From the cell containing the given text, extract its center point as [X, Y] coordinate. 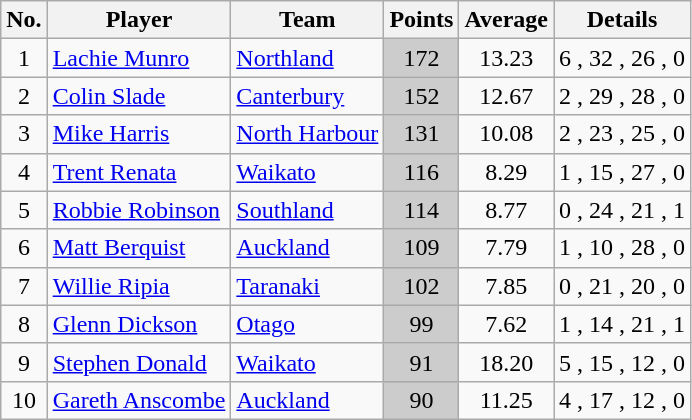
7.79 [506, 248]
0 , 21 , 20 , 0 [622, 286]
12.67 [506, 96]
5 , 15 , 12 , 0 [622, 362]
6 , 32 , 26 , 0 [622, 58]
2 [24, 96]
114 [422, 210]
11.25 [506, 400]
109 [422, 248]
10.08 [506, 134]
8.29 [506, 172]
13.23 [506, 58]
91 [422, 362]
Robbie Robinson [139, 210]
Matt Berquist [139, 248]
18.20 [506, 362]
Otago [308, 324]
7.85 [506, 286]
Trent Renata [139, 172]
131 [422, 134]
4 , 17 , 12 , 0 [622, 400]
Willie Ripia [139, 286]
8 [24, 324]
Northland [308, 58]
1 [24, 58]
Average [506, 20]
Gareth Anscombe [139, 400]
Taranaki [308, 286]
9 [24, 362]
7.62 [506, 324]
Southland [308, 210]
99 [422, 324]
1 , 10 , 28 , 0 [622, 248]
5 [24, 210]
Mike Harris [139, 134]
152 [422, 96]
102 [422, 286]
7 [24, 286]
Player [139, 20]
1 , 15 , 27 , 0 [622, 172]
No. [24, 20]
Team [308, 20]
Canterbury [308, 96]
4 [24, 172]
10 [24, 400]
North Harbour [308, 134]
0 , 24 , 21 , 1 [622, 210]
116 [422, 172]
1 , 14 , 21 , 1 [622, 324]
2 , 29 , 28 , 0 [622, 96]
90 [422, 400]
Points [422, 20]
8.77 [506, 210]
Lachie Munro [139, 58]
2 , 23 , 25 , 0 [622, 134]
Glenn Dickson [139, 324]
Details [622, 20]
Stephen Donald [139, 362]
3 [24, 134]
6 [24, 248]
172 [422, 58]
Colin Slade [139, 96]
